Determine the (X, Y) coordinate at the center of the cell enclosing the given text.  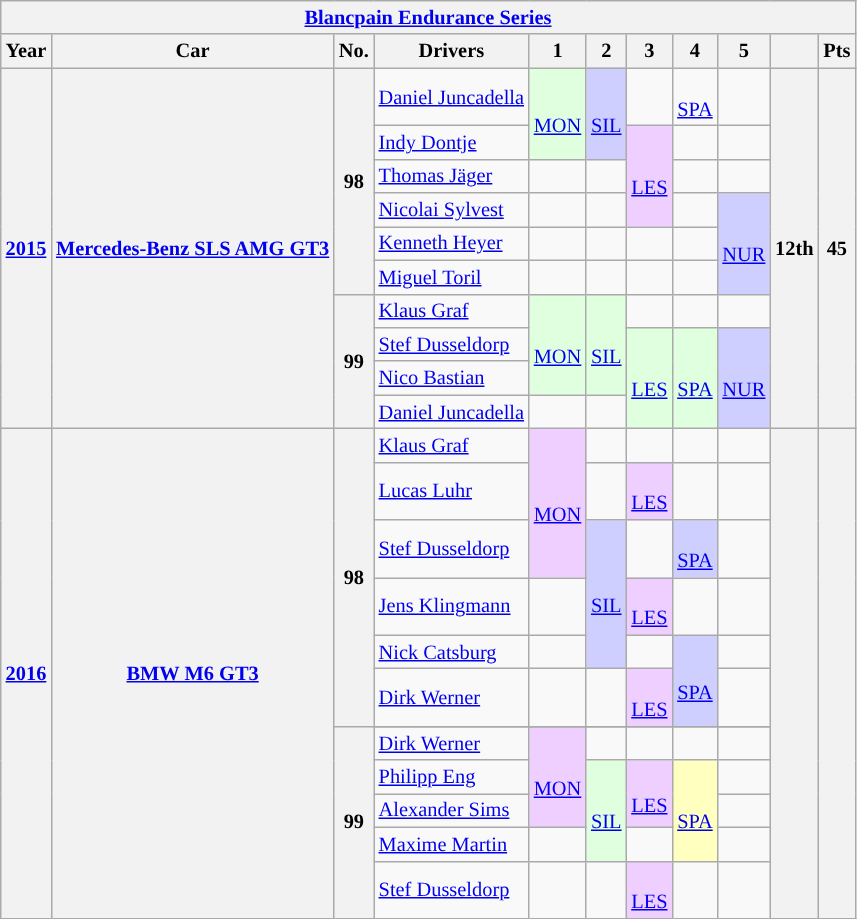
5 (744, 51)
2015 (26, 248)
Nico Bastian (452, 378)
Nicolai Sylvest (452, 210)
Mercedes-Benz SLS AMG GT3 (192, 248)
Maxime Martin (452, 844)
Blancpain Endurance Series (428, 17)
Jens Klingmann (452, 606)
2016 (26, 673)
Year (26, 51)
Kenneth Heyer (452, 243)
Thomas Jäger (452, 176)
BMW M6 GT3 (192, 673)
Alexander Sims (452, 810)
Drivers (452, 51)
Pts (836, 51)
Indy Dontje (452, 142)
4 (694, 51)
1 (558, 51)
Nick Catsburg (452, 652)
Philipp Eng (452, 777)
Miguel Toril (452, 277)
2 (606, 51)
3 (649, 51)
No. (354, 51)
12th (794, 248)
Lucas Luhr (452, 491)
Car (192, 51)
45 (836, 248)
